Pinpoint the cell where the given text exists, returning its [X, Y] midpoint coordinate. 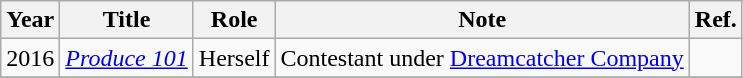
Produce 101 [126, 58]
Contestant under Dreamcatcher Company [482, 58]
Title [126, 20]
2016 [30, 58]
Year [30, 20]
Role [234, 20]
Note [482, 20]
Ref. [716, 20]
Herself [234, 58]
